Detect which cell encompasses the target text, then output its (X, Y) center coordinate. 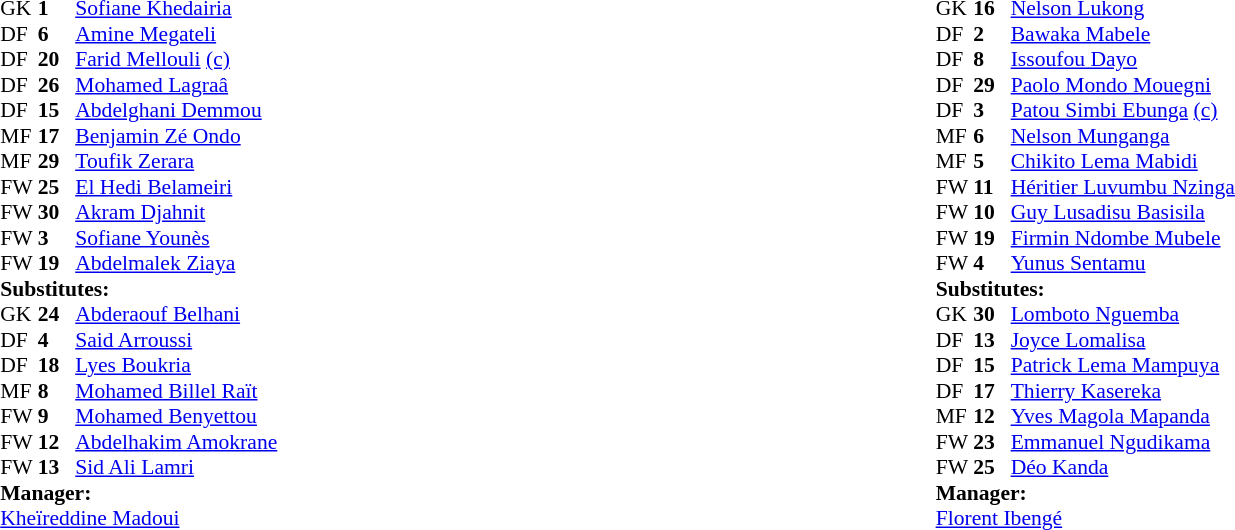
Joyce Lomalisa (1123, 340)
Abdelhakim Amokrane (176, 442)
Toufik Zerara (176, 161)
5 (992, 161)
Sid Ali Lamri (176, 467)
Benjamin Zé Ondo (176, 136)
11 (992, 187)
18 (57, 365)
Abdelmalek Ziaya (176, 263)
Mohamed Benyettou (176, 417)
Akram Djahnit (176, 213)
Sofiane Younès (176, 238)
Héritier Luvumbu Nzinga (1123, 187)
Amine Megateli (176, 34)
Paolo Mondo Mouegni (1123, 85)
Issoufou Dayo (1123, 59)
Guy Lusadisu Basisila (1123, 213)
10 (992, 213)
Déo Kanda (1123, 467)
Lyes Boukria (176, 365)
Nelson Munganga (1123, 136)
Chikito Lema Mabidi (1123, 161)
Yves Magola Mapanda (1123, 417)
Emmanuel Ngudikama (1123, 442)
Farid Mellouli (c) (176, 59)
26 (57, 85)
Firmin Ndombe Mubele (1123, 238)
9 (57, 417)
20 (57, 59)
Yunus Sentamu (1123, 263)
Bawaka Mabele (1123, 34)
Abdelghani Demmou (176, 111)
23 (992, 442)
2 (992, 34)
Patou Simbi Ebunga (c) (1123, 111)
Thierry Kasereka (1123, 391)
Abderaouf Belhani (176, 315)
El Hedi Belameiri (176, 187)
24 (57, 315)
Patrick Lema Mampuya (1123, 365)
Mohamed Billel Raït (176, 391)
Said Arroussi (176, 340)
Lomboto Nguemba (1123, 315)
Mohamed Lagraâ (176, 85)
